For the text-containing cell, return its midpoint in [X, Y] coordinate format. 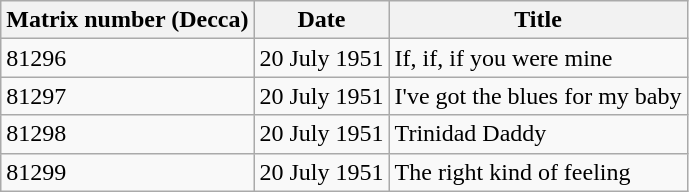
Matrix number (Decca) [128, 20]
I've got the blues for my baby [538, 96]
81299 [128, 172]
Title [538, 20]
81296 [128, 58]
Trinidad Daddy [538, 134]
81297 [128, 96]
The right kind of feeling [538, 172]
81298 [128, 134]
If, if, if you were mine [538, 58]
Date [322, 20]
